Search for the cell housing the specified text and yield its (x, y) center coordinate. 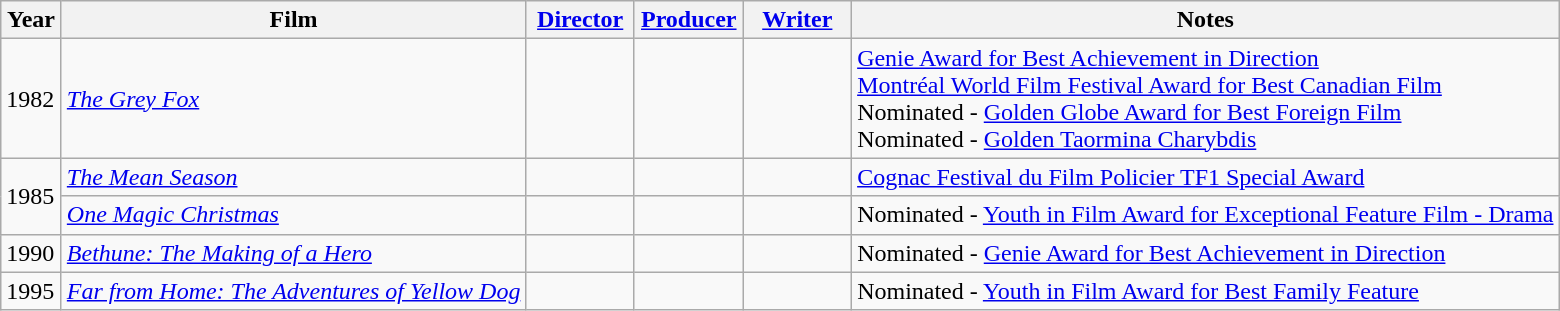
Writer (798, 20)
Nominated - Genie Award for Best Achievement in Direction (1206, 253)
Nominated - Youth in Film Award for Exceptional Feature Film - Drama (1206, 215)
Bethune: The Making of a Hero (294, 253)
Notes (1206, 20)
1982 (32, 98)
Far from Home: The Adventures of Yellow Dog (294, 291)
Cognac Festival du Film Policier TF1 Special Award (1206, 177)
Director (580, 20)
1995 (32, 291)
One Magic Christmas (294, 215)
1990 (32, 253)
Year (32, 20)
Producer (688, 20)
The Grey Fox (294, 98)
Film (294, 20)
Nominated - Youth in Film Award for Best Family Feature (1206, 291)
1985 (32, 196)
The Mean Season (294, 177)
